Extract the (x, y) coordinate from the center of the cell holding the provided text.  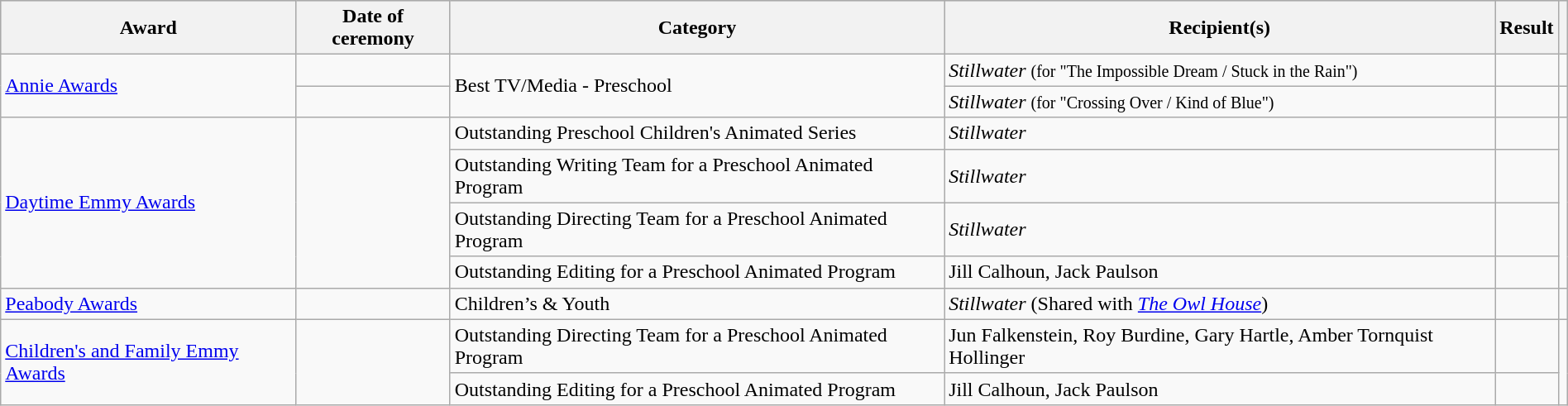
Outstanding Preschool Children's Animated Series (696, 133)
Jun Falkenstein, Roy Burdine, Gary Hartle, Amber Tornquist Hollinger (1220, 346)
Stillwater (for "The Impossible Dream / Stuck in the Rain") (1220, 70)
Stillwater (Shared with The Owl House) (1220, 303)
Category (696, 28)
Recipient(s) (1220, 28)
Daytime Emmy Awards (149, 203)
Result (1527, 28)
Stillwater (for "Crossing Over / Kind of Blue") (1220, 102)
Outstanding Writing Team for a Preschool Animated Program (696, 175)
Award (149, 28)
Annie Awards (149, 86)
Children’s & Youth (696, 303)
Best TV/Media - Preschool (696, 86)
Date of ceremony (373, 28)
Children's and Family Emmy Awards (149, 362)
Peabody Awards (149, 303)
